Detect which cell encompasses the target text, then output its (x, y) center coordinate. 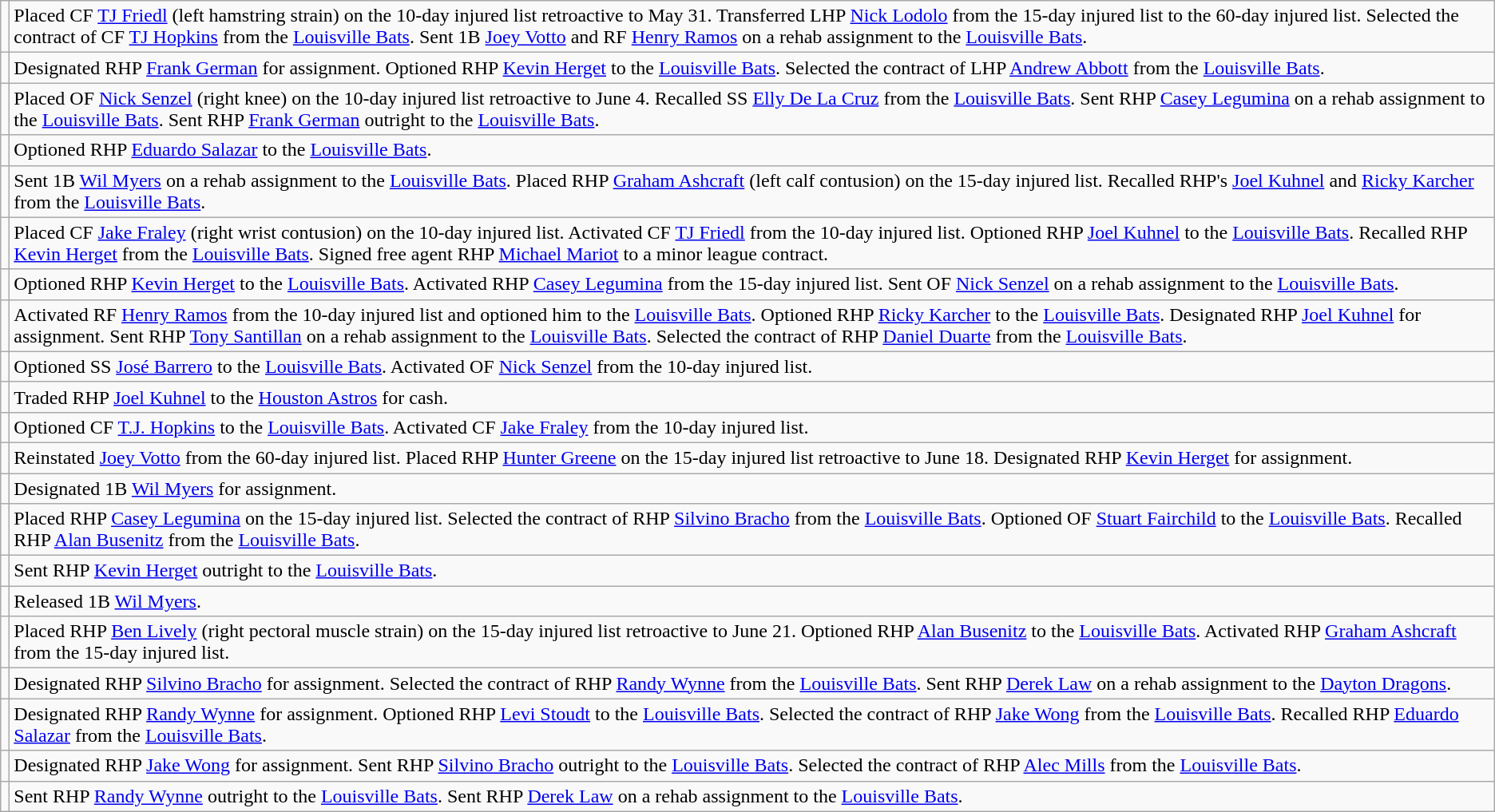
Designated 1B Wil Myers for assignment. (752, 488)
Sent RHP Randy Wynne outright to the Louisville Bats. Sent RHP Derek Law on a rehab assignment to the Louisville Bats. (752, 796)
Traded RHP Joel Kuhnel to the Houston Astros for cash. (752, 397)
Optioned CF T.J. Hopkins to the Louisville Bats. Activated CF Jake Fraley from the 10-day injured list. (752, 427)
Sent RHP Kevin Herget outright to the Louisville Bats. (752, 571)
Optioned SS José Barrero to the Louisville Bats. Activated OF Nick Senzel from the 10-day injured list. (752, 366)
Optioned RHP Eduardo Salazar to the Louisville Bats. (752, 150)
Released 1B Wil Myers. (752, 601)
